Search for the cell housing the specified text and yield its [x, y] center coordinate. 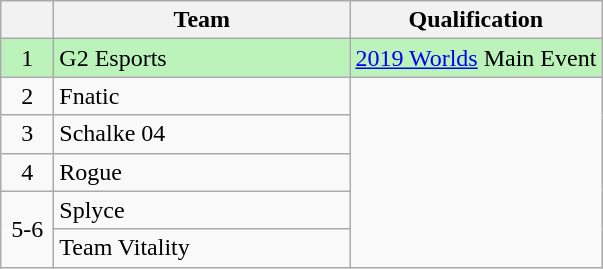
1 [28, 58]
5-6 [28, 229]
4 [28, 172]
Rogue [202, 172]
Team Vitality [202, 248]
3 [28, 134]
Team [202, 20]
Schalke 04 [202, 134]
Splyce [202, 210]
Qualification [476, 20]
G2 Esports [202, 58]
2 [28, 96]
2019 Worlds Main Event [476, 58]
Fnatic [202, 96]
